From the cell containing the given text, extract its center point as (x, y) coordinate. 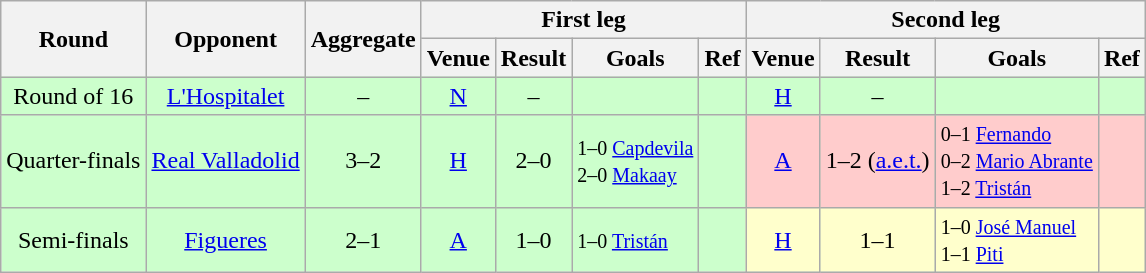
Second leg (946, 20)
Round of 16 (74, 96)
N (458, 96)
First leg (584, 20)
2–0 (533, 161)
1–0 José Manuel1–1 Piti (1016, 240)
1–0 (533, 240)
1–1 (878, 240)
Round (74, 39)
1–0 Capdevila2–0 Makaay (636, 161)
L'Hospitalet (226, 96)
0–1 Fernando0–2 Mario Abrante1–2 Tristán (1016, 161)
3–2 (363, 161)
Semi-finals (74, 240)
Aggregate (363, 39)
Opponent (226, 39)
Real Valladolid (226, 161)
Quarter-finals (74, 161)
1–0 Tristán (636, 240)
2–1 (363, 240)
Figueres (226, 240)
1–2 (a.e.t.) (878, 161)
